Identify which cell holds the provided text, then report its (X, Y) central coordinate. 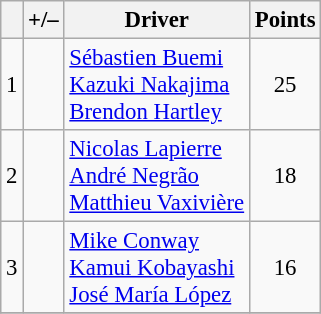
16 (284, 268)
18 (284, 176)
3 (12, 268)
Points (284, 20)
2 (12, 176)
Sébastien Buemi Kazuki Nakajima Brendon Hartley (156, 85)
1 (12, 85)
Driver (156, 20)
Nicolas Lapierre André Negrão Matthieu Vaxivière (156, 176)
Mike Conway Kamui Kobayashi José María López (156, 268)
+/– (44, 20)
25 (284, 85)
